Find where the given text appears and provide that cell's center as (X, Y) coordinate. 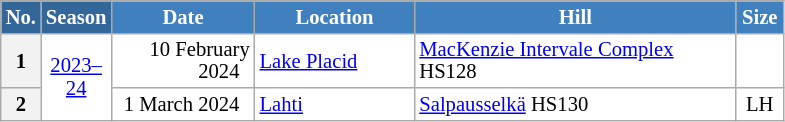
Lake Placid (335, 60)
LH (760, 104)
1 March 2024 (182, 104)
1 (21, 60)
Salpausselkä HS130 (575, 104)
Size (760, 16)
2023–24 (76, 76)
Lahti (335, 104)
2 (21, 104)
No. (21, 16)
Date (182, 16)
10 February 2024 (182, 60)
Season (76, 16)
MacKenzie Intervale Complex HS128 (575, 60)
Hill (575, 16)
Location (335, 16)
